Return (X, Y) of the center of cell containing provided text 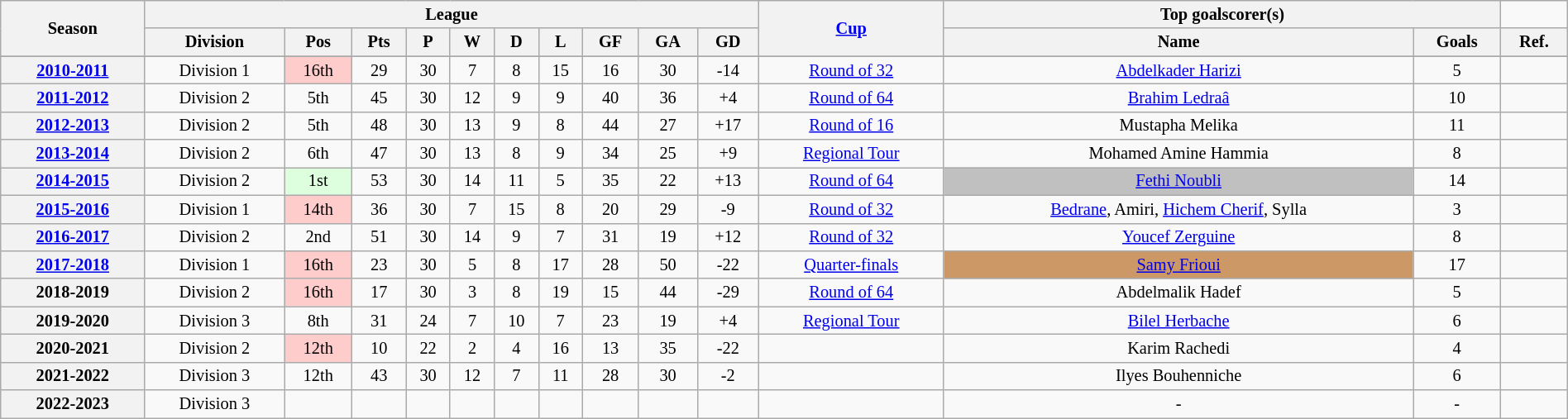
2010-2011 (73, 70)
24 (428, 321)
48 (379, 126)
51 (379, 237)
47 (379, 154)
Goals (1457, 42)
Mustapha Melika (1178, 126)
2021-2022 (73, 376)
2nd (318, 237)
P (428, 42)
8th (318, 321)
W (471, 42)
+17 (728, 126)
2018-2019 (73, 293)
2 (471, 348)
25 (668, 154)
GD (728, 42)
2022-2023 (73, 404)
Ref. (1535, 42)
Abdelmalik Hadef (1178, 293)
Samy Frioui (1178, 264)
Abdelkader Harizi (1178, 70)
L (561, 42)
6th (318, 154)
-9 (728, 209)
-14 (728, 70)
2015-2016 (73, 209)
+13 (728, 181)
2014-2015 (73, 181)
-2 (728, 376)
1st (318, 181)
D (516, 42)
53 (379, 181)
Top goalscorer(s) (1222, 14)
-29 (728, 293)
2020-2021 (73, 348)
34 (610, 154)
+9 (728, 154)
Karim Rachedi (1178, 348)
Ilyes Bouhenniche (1178, 376)
+12 (728, 237)
Mohamed Amine Hammia (1178, 154)
45 (379, 98)
League (452, 14)
Brahim Ledraâ (1178, 98)
2012-2013 (73, 126)
GA (668, 42)
Pos (318, 42)
14th (318, 209)
20 (610, 209)
Cup (851, 28)
27 (668, 126)
40 (610, 98)
50 (668, 264)
2016-2017 (73, 237)
Season (73, 28)
2013-2014 (73, 154)
GF (610, 42)
Pts (379, 42)
Bilel Herbache (1178, 321)
2017-2018 (73, 264)
Youcef Zerguine (1178, 237)
2019-2020 (73, 321)
2011-2012 (73, 98)
Bedrane, Amiri, Hichem Cherif, Sylla (1178, 209)
Division (215, 42)
Fethi Noubli (1178, 181)
Name (1178, 42)
Round of 16 (851, 126)
Quarter-finals (851, 264)
43 (379, 376)
